Scan for the cell matching the given text and deliver its [X, Y] coordinate at center. 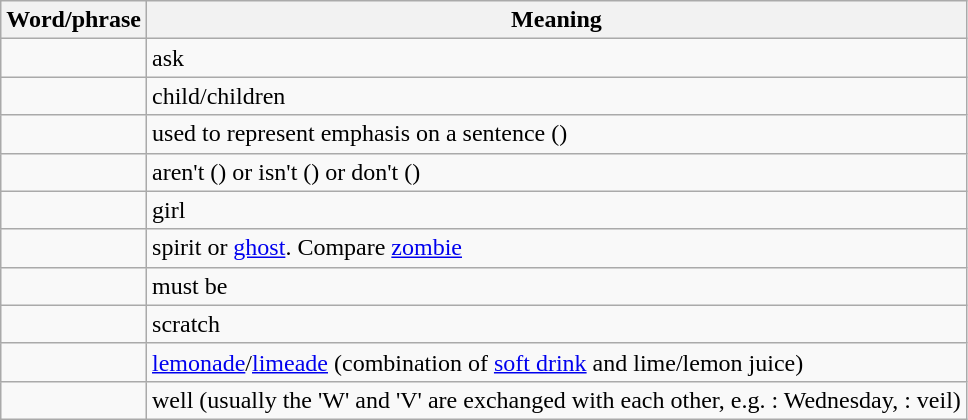
lemonade/limeade (combination of soft drink and lime/lemon juice) [557, 362]
aren't () or isn't () or don't () [557, 172]
well (usually the 'W' and 'V' are exchanged with each other, e.g. : Wednesday, : veil) [557, 400]
Word/phrase [74, 20]
girl [557, 210]
ask [557, 58]
Meaning [557, 20]
must be [557, 286]
used to represent emphasis on a sentence () [557, 134]
scratch [557, 324]
spirit or ghost. Compare zombie [557, 248]
child/children [557, 96]
